Pinpoint the cell where the given text exists, returning its (x, y) midpoint coordinate. 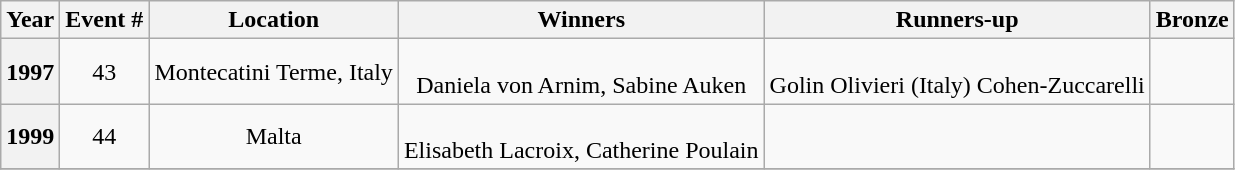
Location (274, 20)
Winners (581, 20)
43 (104, 72)
Runners-up (957, 20)
Bronze (1192, 20)
44 (104, 136)
1997 (30, 72)
Daniela von Arnim, Sabine Auken (581, 72)
Year (30, 20)
Malta (274, 136)
Montecatini Terme, Italy (274, 72)
Elisabeth Lacroix, Catherine Poulain (581, 136)
1999 (30, 136)
Golin Olivieri (Italy) Cohen-Zuccarelli (957, 72)
Event # (104, 20)
